Detect which cell encompasses the target text, then output its (x, y) center coordinate. 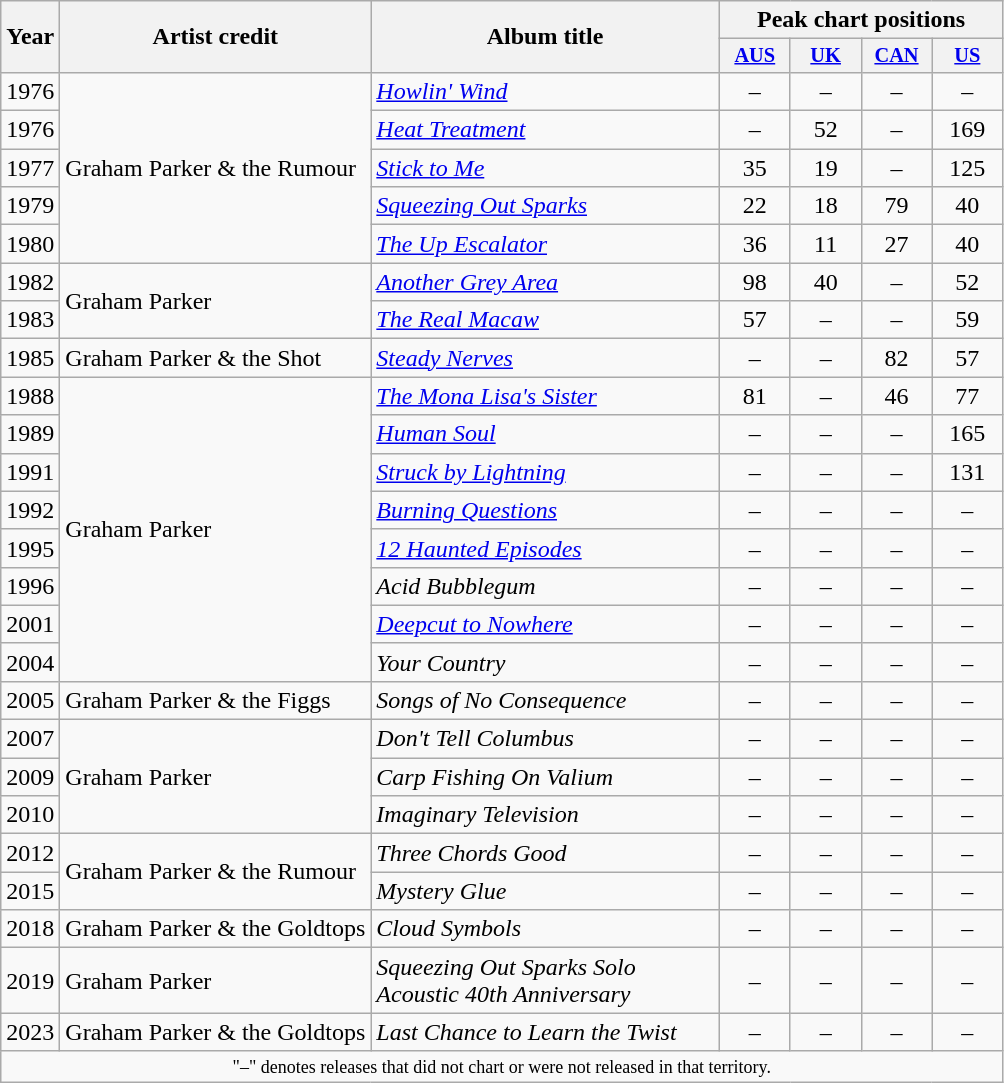
81 (754, 396)
98 (754, 282)
1982 (30, 282)
2007 (30, 739)
2009 (30, 777)
12 Haunted Episodes (546, 548)
169 (968, 130)
Cloud Symbols (546, 929)
Don't Tell Columbus (546, 739)
Artist credit (216, 37)
Burning Questions (546, 510)
The Real Macaw (546, 320)
1992 (30, 510)
Another Grey Area (546, 282)
Steady Nerves (546, 358)
Squeezing Out Sparks (546, 206)
US (968, 56)
Deepcut to Nowhere (546, 624)
Peak chart positions (860, 20)
2012 (30, 853)
1991 (30, 472)
1995 (30, 548)
2005 (30, 700)
18 (826, 206)
CAN (896, 56)
Howlin' Wind (546, 91)
Album title (546, 37)
46 (896, 396)
1988 (30, 396)
35 (754, 168)
2001 (30, 624)
125 (968, 168)
36 (754, 244)
1996 (30, 586)
1985 (30, 358)
1989 (30, 434)
1980 (30, 244)
Graham Parker & the Shot (216, 358)
Squeezing Out Sparks Solo Acoustic 40th Anniversary (546, 980)
59 (968, 320)
The Up Escalator (546, 244)
Your Country (546, 662)
2004 (30, 662)
2023 (30, 1032)
Acid Bubblegum (546, 586)
Struck by Lightning (546, 472)
Songs of No Consequence (546, 700)
Heat Treatment (546, 130)
2015 (30, 891)
Graham Parker & the Figgs (216, 700)
2019 (30, 980)
Three Chords Good (546, 853)
82 (896, 358)
Year (30, 37)
UK (826, 56)
Imaginary Television (546, 815)
22 (754, 206)
165 (968, 434)
11 (826, 244)
Last Chance to Learn the Twist (546, 1032)
77 (968, 396)
131 (968, 472)
27 (896, 244)
2010 (30, 815)
Stick to Me (546, 168)
2018 (30, 929)
Mystery Glue (546, 891)
Carp Fishing On Valium (546, 777)
The Mona Lisa's Sister (546, 396)
AUS (754, 56)
19 (826, 168)
1977 (30, 168)
Human Soul (546, 434)
1979 (30, 206)
"–" denotes releases that did not chart or were not released in that territory. (502, 1066)
1983 (30, 320)
79 (896, 206)
